Pinpoint the cell where the given text exists, returning its (X, Y) midpoint coordinate. 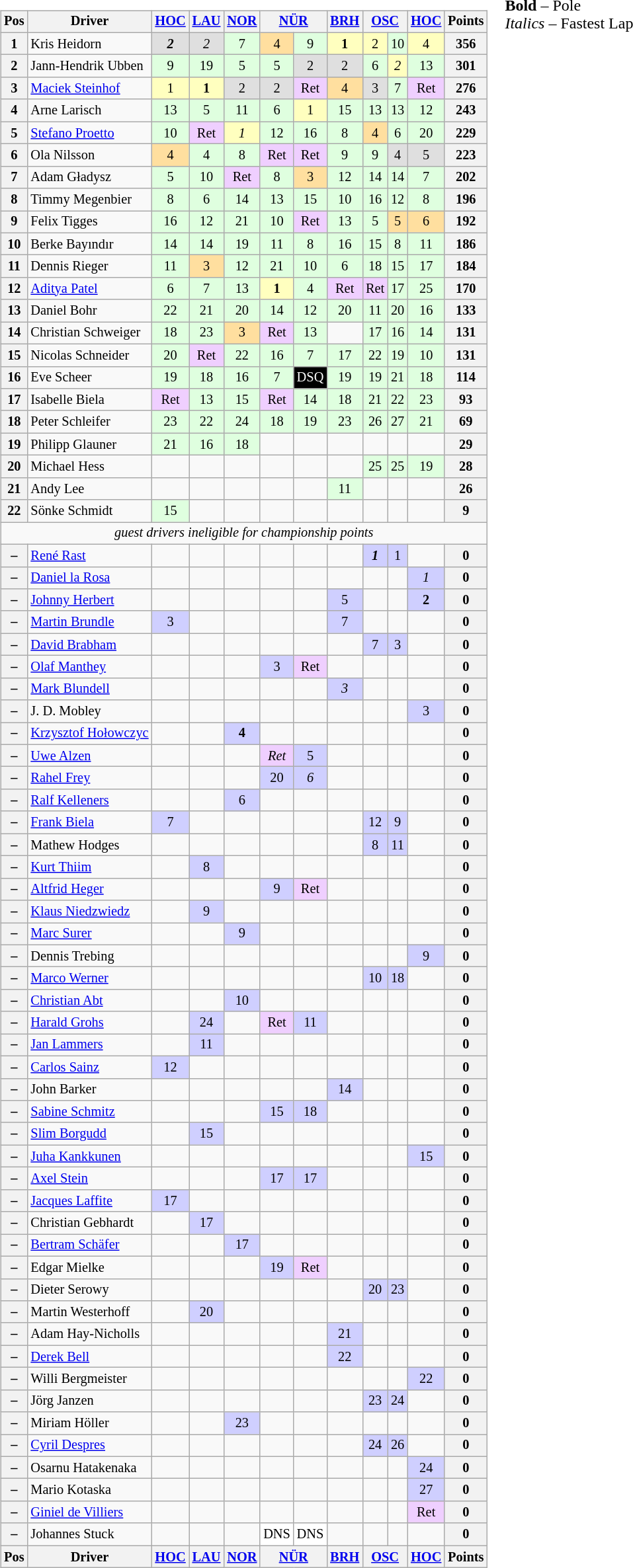
Giniel de Villiers (89, 1512)
Klaus Niedzwiedz (89, 912)
223 (466, 155)
Nicolas Schneider (89, 355)
Philipp Glauner (89, 444)
Adam Gładysz (89, 177)
Jacques Laffite (89, 1200)
28 (466, 467)
Marc Surer (89, 934)
Axel Stein (89, 1179)
Mario Kotaska (89, 1490)
93 (466, 400)
Aditya Patel (89, 289)
Martin Brundle (89, 622)
John Barker (89, 1089)
Edgar Mielke (89, 1267)
DSQ (310, 377)
Berke Bayındır (89, 244)
Dieter Serowy (89, 1290)
Miriam Höller (89, 1423)
Krzysztof Hołowczyc (89, 734)
Derek Bell (89, 1356)
Ola Nilsson (89, 155)
Christian Schweiger (89, 333)
Christian Gebhardt (89, 1223)
Jann-Hendrik Ubben (89, 66)
Willi Bergmeister (89, 1379)
Cyril Despres (89, 1446)
Daniel Bohr (89, 311)
Dennis Rieger (89, 266)
192 (466, 222)
Daniel la Rosa (89, 578)
Osarnu Hatakenaka (89, 1468)
René Rast (89, 555)
133 (466, 311)
Mark Blundell (89, 689)
Arne Larisch (89, 110)
Stefano Proetto (89, 133)
Christian Abt (89, 1001)
Eve Scheer (89, 377)
202 (466, 177)
Jörg Janzen (89, 1401)
Altfrid Heger (89, 889)
Kurt Thiim (89, 867)
Carlos Sainz (89, 1067)
Rahel Frey (89, 778)
114 (466, 377)
184 (466, 266)
196 (466, 200)
29 (466, 444)
Adam Hay-Nicholls (89, 1334)
229 (466, 133)
Marco Werner (89, 978)
Jan Lammers (89, 1045)
Bertram Schäfer (89, 1245)
Johnny Herbert (89, 600)
Juha Kankkunen (89, 1156)
guest drivers ineligible for championship points (243, 533)
356 (466, 44)
Martin Westerhoff (89, 1312)
Olaf Manthey (89, 667)
Mathew Hodges (89, 845)
69 (466, 422)
243 (466, 110)
Timmy Megenbier (89, 200)
Andy Lee (89, 489)
J. D. Mobley (89, 711)
Uwe Alzen (89, 756)
Sabine Schmitz (89, 1112)
170 (466, 289)
276 (466, 89)
Isabelle Biela (89, 400)
Dennis Trebing (89, 956)
Felix Tigges (89, 222)
Johannes Stuck (89, 1534)
Kris Heidorn (89, 44)
Harald Grohs (89, 1023)
186 (466, 244)
Frank Biela (89, 822)
Slim Borgudd (89, 1134)
Ralf Kelleners (89, 801)
Sönke Schmidt (89, 511)
Michael Hess (89, 467)
David Brabham (89, 645)
301 (466, 66)
Maciek Steinhof (89, 89)
Peter Schleifer (89, 422)
